Identify which cell holds the provided text, then report its (X, Y) central coordinate. 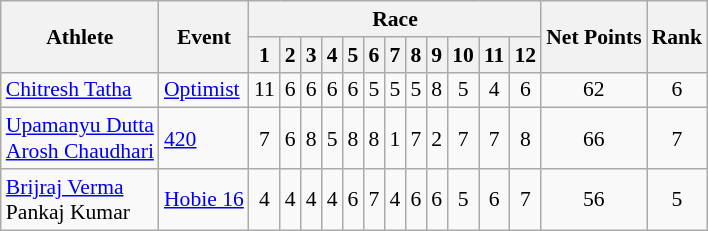
Chitresh Tatha (80, 90)
3 (312, 55)
66 (594, 138)
12 (525, 55)
62 (594, 90)
Brijraj VermaPankaj Kumar (80, 200)
56 (594, 200)
Rank (678, 36)
Hobie 16 (204, 200)
Net Points (594, 36)
Athlete (80, 36)
Race (395, 19)
Optimist (204, 90)
Event (204, 36)
9 (436, 55)
10 (463, 55)
420 (204, 138)
Upamanyu DuttaArosh Chaudhari (80, 138)
